Detect which cell encompasses the target text, then output its [x, y] center coordinate. 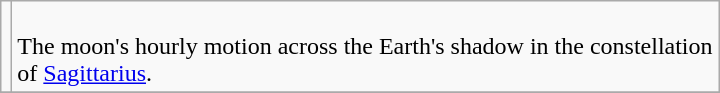
The moon's hourly motion across the Earth's shadow in the constellation of Sagittarius. [366, 47]
